Locate the cell with the specified text and output its (X, Y) center coordinate. 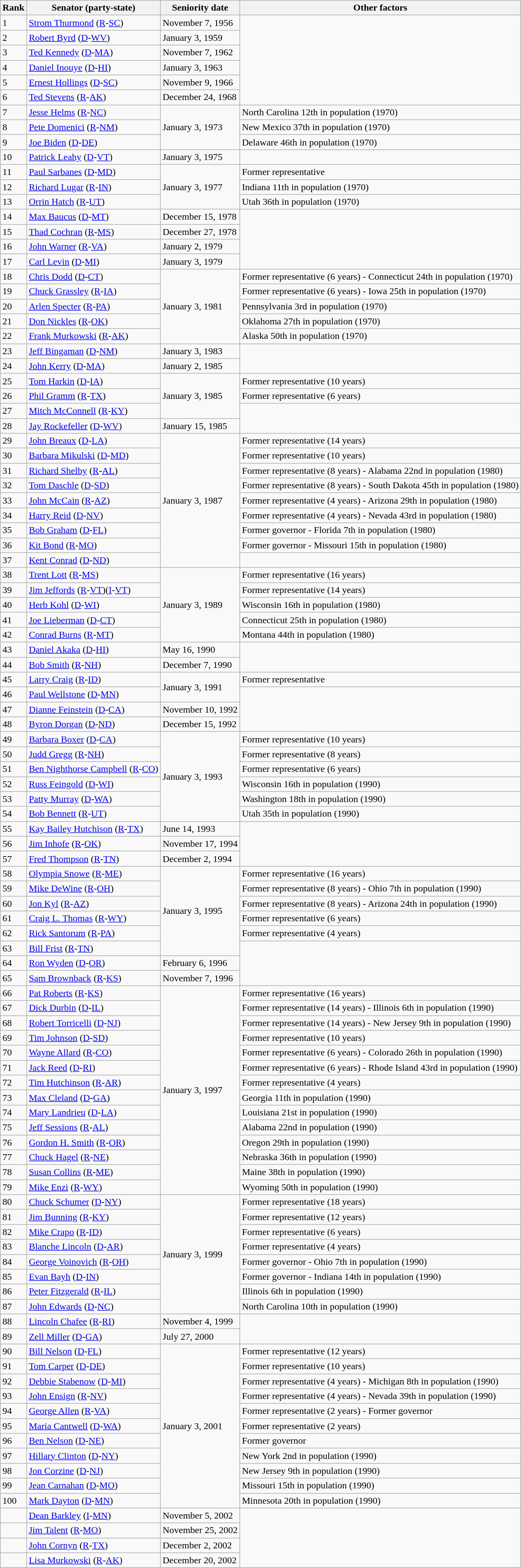
Former representative (18 years) (380, 1202)
Kent Conrad (D-ND) (93, 560)
Seniority date (200, 8)
Former representative (6 years) - Rhode Island 43rd in population (1990) (380, 1068)
Conrad Burns (R-MT) (93, 635)
Utah 35th in population (1990) (380, 814)
Alabama 22nd in population (1990) (380, 1127)
Alaska 50th in population (1970) (380, 336)
Richard Lugar (R-IN) (93, 187)
38 (13, 575)
Mitch McConnell (R-KY) (93, 411)
63 (13, 948)
November 10, 1992 (200, 709)
23 (13, 351)
Don Nickles (R-OK) (93, 321)
Daniel Inouye (D-HI) (93, 67)
Former governor - Ohio 7th in population (1990) (380, 1262)
Jean Carnahan (D-MO) (93, 1486)
Jim Jeffords (R-VT)(I-VT) (93, 590)
Daniel Akaka (D-HI) (93, 649)
Patty Murray (D-WA) (93, 799)
70 (13, 1053)
Oklahoma 27th in population (1970) (380, 321)
41 (13, 620)
Susan Collins (R-ME) (93, 1172)
56 (13, 844)
43 (13, 649)
1 (13, 23)
Orrin Hatch (R-UT) (93, 202)
January 3, 1959 (200, 38)
Former representative (8 years) (380, 754)
Bob Bennett (R-UT) (93, 814)
Other factors (380, 8)
54 (13, 814)
45 (13, 680)
February 6, 1996 (200, 963)
Russ Feingold (D-WI) (93, 784)
December 15, 1992 (200, 724)
Paul Wellstone (D-MN) (93, 695)
26 (13, 396)
22 (13, 336)
Pennsylvania 3rd in population (1970) (380, 306)
80 (13, 1202)
76 (13, 1142)
Rank (13, 8)
January 3, 1963 (200, 67)
Jeff Bingaman (D-NM) (93, 351)
Maria Cantwell (D-WA) (93, 1426)
36 (13, 545)
December 2, 2002 (200, 1545)
52 (13, 784)
Pete Domenici (R-NM) (93, 127)
92 (13, 1381)
79 (13, 1187)
Max Baucus (D-MT) (93, 217)
Harry Reid (D-NV) (93, 515)
11 (13, 172)
Former representative (8 years) - Alabama 22nd in population (1980) (380, 471)
May 16, 1990 (200, 649)
January 3, 1975 (200, 157)
59 (13, 888)
86 (13, 1292)
85 (13, 1277)
88 (13, 1321)
17 (13, 262)
42 (13, 635)
Dick Durbin (D-IL) (93, 1008)
50 (13, 754)
93 (13, 1396)
John Ensign (R-NV) (93, 1396)
Chuck Grassley (R-IA) (93, 291)
51 (13, 769)
Former representative (8 years) - Arizona 24th in population (1990) (380, 903)
75 (13, 1127)
Sam Brownback (R-KS) (93, 978)
99 (13, 1486)
21 (13, 321)
New York 2nd in population (1990) (380, 1456)
Tim Hutchinson (R-AR) (93, 1082)
5 (13, 82)
Wayne Allard (R-CO) (93, 1053)
November 25, 2002 (200, 1530)
Olympia Snowe (R-ME) (93, 873)
Jeff Sessions (R-AL) (93, 1127)
87 (13, 1306)
32 (13, 486)
8 (13, 127)
Phil Gramm (R-TX) (93, 396)
Mark Dayton (D-MN) (93, 1501)
Louisiana 21st in population (1990) (380, 1112)
Ernest Hollings (D-SC) (93, 82)
13 (13, 202)
John McCain (R-AZ) (93, 500)
January 3, 1995 (200, 911)
November 7, 1962 (200, 53)
Wisconsin 16th in population (1990) (380, 784)
61 (13, 919)
97 (13, 1456)
44 (13, 665)
47 (13, 709)
49 (13, 739)
December 2, 1994 (200, 859)
89 (13, 1336)
Bob Smith (R-NH) (93, 665)
Mike Enzi (R-WY) (93, 1187)
Wyoming 50th in population (1990) (380, 1187)
Fred Thompson (R-TN) (93, 859)
31 (13, 471)
December 24, 1968 (200, 97)
New Mexico 37th in population (1970) (380, 127)
Former governor - Missouri 15th in population (1980) (380, 545)
Kay Bailey Hutchison (R-TX) (93, 829)
34 (13, 515)
73 (13, 1097)
Former governor - Florida 7th in population (1980) (380, 530)
John Kerry (D-MA) (93, 366)
Pat Roberts (R-KS) (93, 993)
Arlen Specter (R-PA) (93, 306)
Former representative (4 years) - Nevada 39th in population (1990) (380, 1396)
November 7, 1956 (200, 23)
Former representative (8 years) - South Dakota 45th in population (1980) (380, 486)
Senator (party-state) (93, 8)
Evan Bayh (D-IN) (93, 1277)
Mary Landrieu (D-LA) (93, 1112)
58 (13, 873)
20 (13, 306)
Blanche Lincoln (D-AR) (93, 1247)
14 (13, 217)
9 (13, 142)
Former representative (14 years) - New Jersey 9th in population (1990) (380, 1023)
November 7, 1996 (200, 978)
Former governor - Indiana 14th in population (1990) (380, 1277)
69 (13, 1038)
Jon Corzine (D-NJ) (93, 1471)
Former representative (2 years) - Former governor (380, 1411)
January 3, 1985 (200, 396)
January 3, 1977 (200, 187)
January 15, 1985 (200, 426)
November 4, 1999 (200, 1321)
January 3, 1979 (200, 262)
Mike Crapo (R-ID) (93, 1232)
Missouri 15th in population (1990) (380, 1486)
December 27, 1978 (200, 232)
January 3, 2001 (200, 1426)
2 (13, 38)
66 (13, 993)
48 (13, 724)
Tom Harkin (D-IA) (93, 381)
Craig L. Thomas (R-WY) (93, 919)
Bob Graham (D-FL) (93, 530)
Byron Dorgan (D-ND) (93, 724)
John Cornyn (R-TX) (93, 1545)
Barbara Mikulski (D-MD) (93, 456)
6 (13, 97)
July 27, 2000 (200, 1336)
15 (13, 232)
Hillary Clinton (D-NY) (93, 1456)
94 (13, 1411)
Tom Daschle (D-SD) (93, 486)
December 15, 1978 (200, 217)
77 (13, 1157)
Chuck Hagel (R-NE) (93, 1157)
81 (13, 1217)
Jesse Helms (R-NC) (93, 112)
Maine 38th in population (1990) (380, 1172)
Jack Reed (D-RI) (93, 1068)
Former representative (4 years) - Nevada 43rd in population (1980) (380, 515)
65 (13, 978)
72 (13, 1082)
37 (13, 560)
12 (13, 187)
Rick Santorum (R-PA) (93, 933)
Ben Nighthorse Campbell (R-CO) (93, 769)
Washington 18th in population (1990) (380, 799)
Former representative (4 years) - Arizona 29th in population (1980) (380, 500)
Joe Biden (D-DE) (93, 142)
4 (13, 67)
Gordon H. Smith (R-OR) (93, 1142)
Paul Sarbanes (D-MD) (93, 172)
Former governor (380, 1441)
Minnesota 20th in population (1990) (380, 1501)
Former representative (6 years) - Colorado 26th in population (1990) (380, 1053)
Larry Craig (R-ID) (93, 680)
7 (13, 112)
Former representative (2 years) (380, 1426)
Patrick Leahy (D-VT) (93, 157)
January 3, 1997 (200, 1090)
53 (13, 799)
24 (13, 366)
29 (13, 441)
Jon Kyl (R-AZ) (93, 903)
71 (13, 1068)
Jay Rockefeller (D-WV) (93, 426)
55 (13, 829)
Barbara Boxer (D-CA) (93, 739)
Former representative (6 years) - Iowa 25th in population (1970) (380, 291)
Utah 36th in population (1970) (380, 202)
Carl Levin (D-MI) (93, 262)
Debbie Stabenow (D-MI) (93, 1381)
Nebraska 36th in population (1990) (380, 1157)
19 (13, 291)
Jim Talent (R-MO) (93, 1530)
John Edwards (D-NC) (93, 1306)
64 (13, 963)
January 3, 1993 (200, 777)
68 (13, 1023)
Lincoln Chafee (R-RI) (93, 1321)
Richard Shelby (R-AL) (93, 471)
November 17, 1994 (200, 844)
November 9, 1966 (200, 82)
January 3, 1981 (200, 306)
Mike DeWine (R-OH) (93, 888)
Tim Johnson (D-SD) (93, 1038)
Bill Nelson (D-FL) (93, 1351)
December 7, 1990 (200, 665)
25 (13, 381)
Georgia 11th in population (1990) (380, 1097)
January 2, 1979 (200, 247)
Former representative (4 years) - Michigan 8th in population (1990) (380, 1381)
Herb Kohl (D-WI) (93, 605)
Dean Barkley (I-MN) (93, 1515)
28 (13, 426)
Kit Bond (R-MO) (93, 545)
Bill Frist (R-TN) (93, 948)
62 (13, 933)
North Carolina 10th in population (1990) (380, 1306)
January 3, 1973 (200, 127)
16 (13, 247)
Peter Fitzgerald (R-IL) (93, 1292)
Max Cleland (D-GA) (93, 1097)
Jim Bunning (R-KY) (93, 1217)
Ted Stevens (R-AK) (93, 97)
96 (13, 1441)
Judd Gregg (R-NH) (93, 754)
Illinois 6th in population (1990) (380, 1292)
John Breaux (D-LA) (93, 441)
Oregon 29th in population (1990) (380, 1142)
Lisa Murkowski (R-AK) (93, 1560)
Robert Byrd (D-WV) (93, 38)
George Allen (R-VA) (93, 1411)
74 (13, 1112)
John Warner (R-VA) (93, 247)
60 (13, 903)
November 5, 2002 (200, 1515)
New Jersey 9th in population (1990) (380, 1471)
83 (13, 1247)
Wisconsin 16th in population (1980) (380, 605)
Dianne Feinstein (D-CA) (93, 709)
Ted Kennedy (D-MA) (93, 53)
57 (13, 859)
Frank Murkowski (R-AK) (93, 336)
January 2, 1985 (200, 366)
January 3, 1989 (200, 605)
Delaware 46th in population (1970) (380, 142)
40 (13, 605)
Chris Dodd (D-CT) (93, 276)
35 (13, 530)
39 (13, 590)
91 (13, 1366)
Ben Nelson (D-NE) (93, 1441)
North Carolina 12th in population (1970) (380, 112)
January 3, 1983 (200, 351)
67 (13, 1008)
Former representative (6 years) - Connecticut 24th in population (1970) (380, 276)
Montana 44th in population (1980) (380, 635)
Jim Inhofe (R-OK) (93, 844)
December 20, 2002 (200, 1560)
Former representative (8 years) - Ohio 7th in population (1990) (380, 888)
95 (13, 1426)
33 (13, 500)
Zell Miller (D-GA) (93, 1336)
82 (13, 1232)
46 (13, 695)
January 3, 1991 (200, 687)
18 (13, 276)
Indiana 11th in population (1970) (380, 187)
Strom Thurmond (R-SC) (93, 23)
78 (13, 1172)
Joe Lieberman (D-CT) (93, 620)
Former representative (14 years) - Illinois 6th in population (1990) (380, 1008)
Trent Lott (R-MS) (93, 575)
10 (13, 157)
Tom Carper (D-DE) (93, 1366)
Thad Cochran (R-MS) (93, 232)
3 (13, 53)
98 (13, 1471)
90 (13, 1351)
27 (13, 411)
Chuck Schumer (D-NY) (93, 1202)
June 14, 1993 (200, 829)
100 (13, 1501)
30 (13, 456)
Robert Torricelli (D-NJ) (93, 1023)
January 3, 1987 (200, 500)
Ron Wyden (D-OR) (93, 963)
Connecticut 25th in population (1980) (380, 620)
George Voinovich (R-OH) (93, 1262)
84 (13, 1262)
January 3, 1999 (200, 1254)
